Capture the cell that displays the provided text and extract its [x, y] central coordinate. 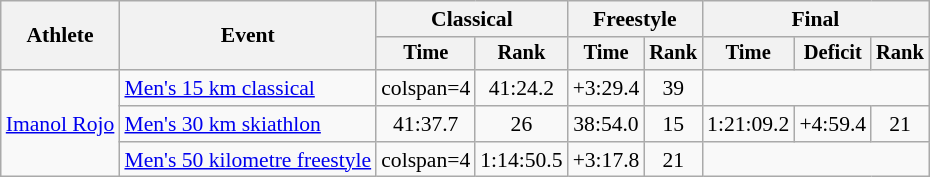
Men's 15 km classical [248, 88]
15 [673, 124]
Classical [472, 19]
Freestyle [635, 19]
colspan=4 [426, 88]
+4:59.4 [832, 124]
26 [521, 124]
1:21:09.2 [748, 124]
39 [673, 88]
Men's 30 km skiathlon [248, 124]
Final [816, 19]
+3:29.4 [606, 88]
Deficit [832, 54]
41:24.2 [521, 88]
38:54.0 [606, 124]
21 [900, 124]
Imanol Rojo [60, 124]
Event [248, 36]
Athlete [60, 36]
41:37.7 [426, 124]
